Capture the cell that displays the provided text and extract its [x, y] central coordinate. 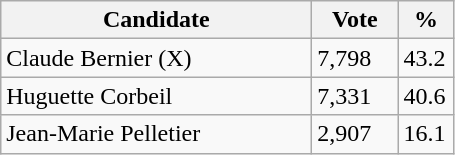
Vote [355, 20]
Huguette Corbeil [156, 96]
40.6 [426, 96]
43.2 [426, 58]
7,331 [355, 96]
2,907 [355, 134]
Candidate [156, 20]
% [426, 20]
Jean-Marie Pelletier [156, 134]
7,798 [355, 58]
16.1 [426, 134]
Claude Bernier (X) [156, 58]
